Detect which cell encompasses the target text, then output its [x, y] center coordinate. 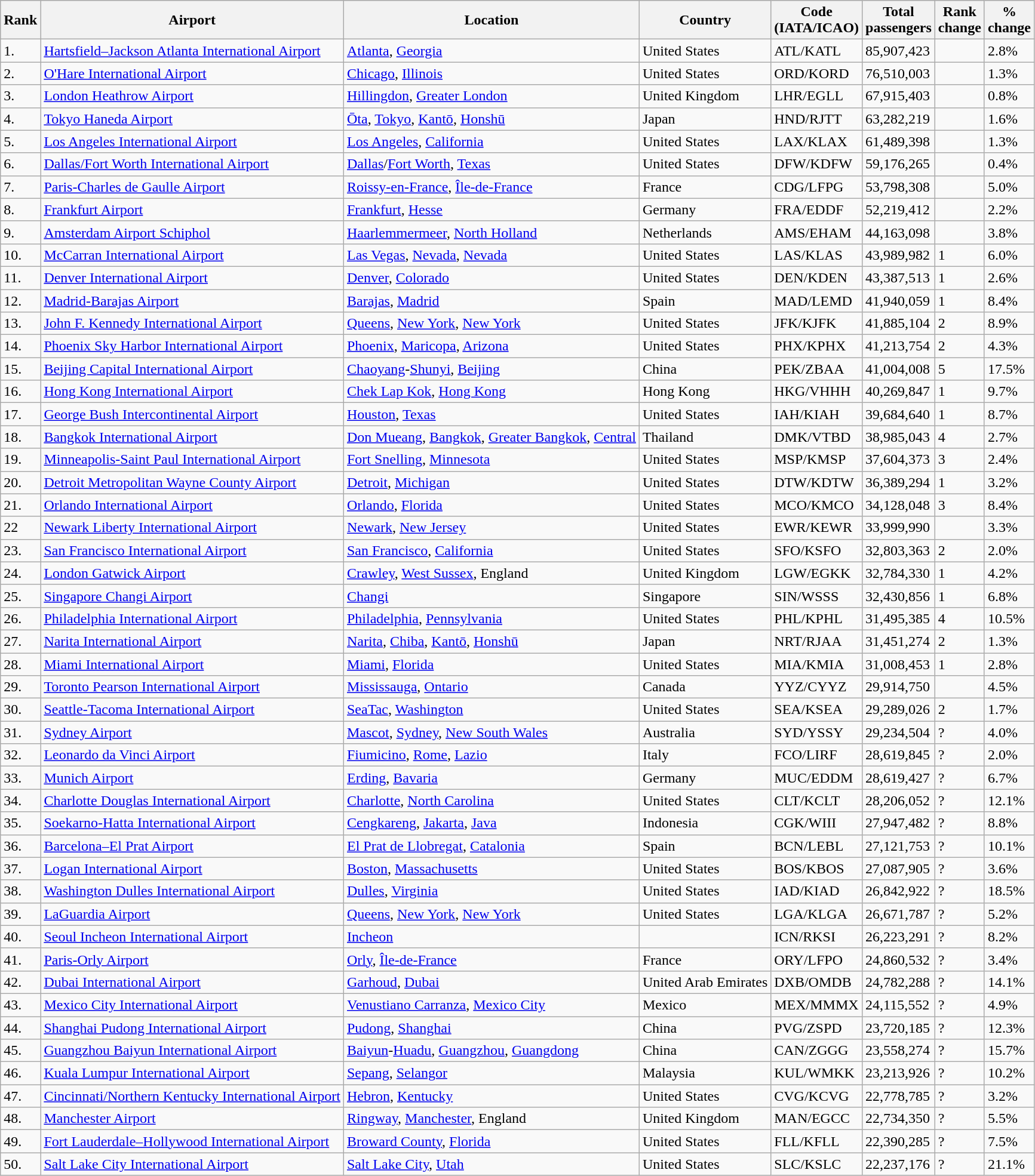
15.7% [1009, 1051]
YYZ/CYYZ [817, 687]
28,206,052 [899, 801]
ORD/KORD [817, 73]
IAD/KIAD [817, 891]
3.3% [1009, 528]
San Francisco International Airport [192, 550]
22 [20, 528]
SYD/YSSY [817, 732]
Beijing Capital International Airport [192, 369]
8. [20, 210]
2.7% [1009, 437]
50. [20, 1164]
35. [20, 823]
32,430,856 [899, 596]
36,389,294 [899, 482]
Hong Kong International Airport [192, 392]
CDG/LFPG [817, 187]
Sydney Airport [192, 732]
Madrid-Barajas Airport [192, 300]
37,604,373 [899, 460]
27,121,753 [899, 846]
Don Mueang, Bangkok, Greater Bangkok, Central [491, 437]
MAN/EGCC [817, 1119]
ORY/LFPO [817, 959]
3. [20, 96]
59,176,265 [899, 164]
32,803,363 [899, 550]
O'Hare International Airport [192, 73]
10. [20, 255]
27,087,905 [899, 869]
Erding, Bavaria [491, 778]
42. [20, 982]
MEX/MMMX [817, 1005]
Location [491, 20]
31. [20, 732]
Narita, Chiba, Kantō, Honshū [491, 641]
45. [20, 1051]
BCN/LEBL [817, 846]
Broward County, Florida [491, 1141]
Frankfurt Airport [192, 210]
Mascot, Sydney, New South Wales [491, 732]
Fort Snelling, Minnesota [491, 460]
Narita International Airport [192, 641]
6. [20, 164]
Mexico [705, 1005]
Dubai International Airport [192, 982]
George Bush Intercontinental Airport [192, 414]
3.8% [1009, 232]
31,008,453 [899, 664]
36. [20, 846]
4.2% [1009, 573]
John F. Kennedy International Airport [192, 324]
40. [20, 937]
Minneapolis-Saint Paul International Airport [192, 460]
22,390,285 [899, 1141]
39,684,640 [899, 414]
9.7% [1009, 392]
Italy [705, 755]
JFK/KJFK [817, 324]
London Heathrow Airport [192, 96]
12.1% [1009, 801]
PHL/KPHL [817, 618]
61,489,398 [899, 141]
76,510,003 [899, 73]
MCO/KMCO [817, 505]
23,213,926 [899, 1073]
2.2% [1009, 210]
LAS/KLAS [817, 255]
London Gatwick Airport [192, 573]
12. [20, 300]
7. [20, 187]
Hong Kong [705, 392]
5.0% [1009, 187]
Rankchange [959, 20]
28. [20, 664]
32. [20, 755]
Leonardo da Vinci Airport [192, 755]
Newark, New Jersey [491, 528]
33,999,990 [899, 528]
Country [705, 20]
24,860,532 [899, 959]
Miami International Airport [192, 664]
Singapore Changi Airport [192, 596]
18. [20, 437]
FLL/KFLL [817, 1141]
Houston, Texas [491, 414]
1. [20, 51]
27. [20, 641]
Mexico City International Airport [192, 1005]
2.6% [1009, 278]
29,914,750 [899, 687]
24,782,288 [899, 982]
Dallas/Fort Worth International Airport [192, 164]
Australia [705, 732]
4.9% [1009, 1005]
Pudong, Shanghai [491, 1027]
Orlando, Florida [491, 505]
41,885,104 [899, 324]
24,115,552 [899, 1005]
Los Angeles, California [491, 141]
39. [20, 914]
0.4% [1009, 164]
San Francisco, California [491, 550]
Washington Dulles International Airport [192, 891]
23,720,185 [899, 1027]
11. [20, 278]
IAH/KIAH [817, 414]
Hillingdon, Greater London [491, 96]
23. [20, 550]
Newark Liberty International Airport [192, 528]
44. [20, 1027]
Netherlands [705, 232]
22,237,176 [899, 1164]
PEK/ZBAA [817, 369]
LHR/EGLL [817, 96]
13. [20, 324]
43. [20, 1005]
Crawley, West Sussex, England [491, 573]
Amsterdam Airport Schiphol [192, 232]
SIN/WSSS [817, 596]
4.3% [1009, 346]
17. [20, 414]
Denver International Airport [192, 278]
67,915,403 [899, 96]
Chaoyang-Shunyi, Beijing [491, 369]
Phoenix, Maricopa, Arizona [491, 346]
40,269,847 [899, 392]
6.7% [1009, 778]
41,213,754 [899, 346]
29,289,026 [899, 710]
31,451,274 [899, 641]
48. [20, 1119]
Shanghai Pudong International Airport [192, 1027]
18.5% [1009, 891]
43,387,513 [899, 278]
8.9% [1009, 324]
9. [20, 232]
4. [20, 119]
43,989,982 [899, 255]
El Prat de Llobregat, Catalonia [491, 846]
LGW/EGKK [817, 573]
FCO/LIRF [817, 755]
Kuala Lumpur International Airport [192, 1073]
Philadelphia International Airport [192, 618]
52,219,412 [899, 210]
Phoenix Sky Harbor International Airport [192, 346]
47. [20, 1096]
28,619,845 [899, 755]
12.3% [1009, 1027]
41,004,008 [899, 369]
20. [20, 482]
Garhoud, Dubai [491, 982]
EWR/KEWR [817, 528]
41. [20, 959]
Fiumicino, Rome, Lazio [491, 755]
Orlando International Airport [192, 505]
19. [20, 460]
Malaysia [705, 1073]
10.1% [1009, 846]
DXB/OMDB [817, 982]
8.2% [1009, 937]
Fort Lauderdale–Hollywood International Airport [192, 1141]
Rank [20, 20]
Paris-Charles de Gaulle Airport [192, 187]
Seattle-Tacoma International Airport [192, 710]
FRA/EDDF [817, 210]
Detroit, Michigan [491, 482]
Toronto Pearson International Airport [192, 687]
DTW/KDTW [817, 482]
30. [20, 710]
Detroit Metropolitan Wayne County Airport [192, 482]
Charlotte, North Carolina [491, 801]
Incheon [491, 937]
Barajas, Madrid [491, 300]
25. [20, 596]
Boston, Massachusetts [491, 869]
5. [20, 141]
4.5% [1009, 687]
44,163,098 [899, 232]
Sepang, Selangor [491, 1073]
33. [20, 778]
37. [20, 869]
46. [20, 1073]
0.8% [1009, 96]
34. [20, 801]
Roissy-en-France, Île-de-France [491, 187]
Code(IATA/ICAO) [817, 20]
Ringway, Manchester, England [491, 1119]
PHX/KPHX [817, 346]
5 [959, 369]
2. [20, 73]
34,128,048 [899, 505]
McCarran International Airport [192, 255]
26,842,922 [899, 891]
Barcelona–El Prat Airport [192, 846]
Dulles, Virginia [491, 891]
Haarlemmermeer, North Holland [491, 232]
10.2% [1009, 1073]
HKG/VHHH [817, 392]
KUL/WMKK [817, 1073]
4.0% [1009, 732]
38. [20, 891]
23,558,274 [899, 1051]
1.6% [1009, 119]
31,495,385 [899, 618]
LaGuardia Airport [192, 914]
CLT/KCLT [817, 801]
Dallas/Fort Worth, Texas [491, 164]
SFO/KSFO [817, 550]
%change [1009, 20]
29. [20, 687]
32,784,330 [899, 573]
53,798,308 [899, 187]
SEA/KSEA [817, 710]
6.0% [1009, 255]
Chek Lap Kok, Hong Kong [491, 392]
Singapore [705, 596]
28,619,427 [899, 778]
Miami, Florida [491, 664]
Paris-Orly Airport [192, 959]
29,234,504 [899, 732]
CAN/ZGGG [817, 1051]
DMK/VTBD [817, 437]
Ōta, Tokyo, Kantō, Honshū [491, 119]
HND/RJTT [817, 119]
Hartsfield–Jackson Atlanta International Airport [192, 51]
AMS/EHAM [817, 232]
Totalpassengers [899, 20]
3.4% [1009, 959]
Canada [705, 687]
24. [20, 573]
Guangzhou Baiyun International Airport [192, 1051]
14. [20, 346]
Charlotte Douglas International Airport [192, 801]
Hebron, Kentucky [491, 1096]
MUC/EDDM [817, 778]
27,947,482 [899, 823]
Seoul Incheon International Airport [192, 937]
Salt Lake City International Airport [192, 1164]
26,671,787 [899, 914]
15. [20, 369]
SeaTac, Washington [491, 710]
Venustiano Carranza, Mexico City [491, 1005]
63,282,219 [899, 119]
22,734,350 [899, 1119]
Manchester Airport [192, 1119]
PVG/ZSPD [817, 1027]
Cengkareng, Jakarta, Java [491, 823]
Logan International Airport [192, 869]
Cincinnati/Northern Kentucky International Airport [192, 1096]
DFW/KDFW [817, 164]
Airport [192, 20]
MIA/KMIA [817, 664]
Philadelphia, Pennsylvania [491, 618]
Indonesia [705, 823]
United Arab Emirates [705, 982]
MSP/KMSP [817, 460]
Orly, Île-de-France [491, 959]
8.8% [1009, 823]
21.1% [1009, 1164]
3.6% [1009, 869]
Soekarno-Hatta International Airport [192, 823]
10.5% [1009, 618]
Frankfurt, Hesse [491, 210]
Los Angeles International Airport [192, 141]
38,985,043 [899, 437]
17.5% [1009, 369]
41,940,059 [899, 300]
6.8% [1009, 596]
1.7% [1009, 710]
Bangkok International Airport [192, 437]
LAX/KLAX [817, 141]
ICN/RKSI [817, 937]
NRT/RJAA [817, 641]
Munich Airport [192, 778]
SLC/KSLC [817, 1164]
Chicago, Illinois [491, 73]
Baiyun-Huadu, Guangzhou, Guangdong [491, 1051]
14.1% [1009, 982]
Changi [491, 596]
22,778,785 [899, 1096]
8.7% [1009, 414]
LGA/KLGA [817, 914]
21. [20, 505]
Thailand [705, 437]
Las Vegas, Nevada, Nevada [491, 255]
DEN/KDEN [817, 278]
ATL/KATL [817, 51]
Atlanta, Georgia [491, 51]
MAD/LEMD [817, 300]
5.5% [1009, 1119]
2.4% [1009, 460]
49. [20, 1141]
26. [20, 618]
5.2% [1009, 914]
Denver, Colorado [491, 278]
CVG/KCVG [817, 1096]
85,907,423 [899, 51]
Salt Lake City, Utah [491, 1164]
CGK/WIII [817, 823]
Mississauga, Ontario [491, 687]
BOS/KBOS [817, 869]
26,223,291 [899, 937]
Tokyo Haneda Airport [192, 119]
16. [20, 392]
7.5% [1009, 1141]
